Identify which cell holds the provided text, then report its [x, y] central coordinate. 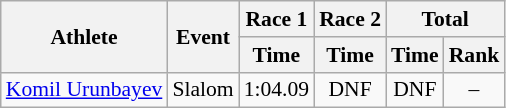
Total [445, 19]
– [474, 90]
Komil Urunbayev [84, 90]
Race 1 [276, 19]
Rank [474, 55]
1:04.09 [276, 90]
Slalom [202, 90]
Race 2 [350, 19]
Event [202, 36]
Athlete [84, 36]
